Determine the [X, Y] coordinate at the center of the cell enclosing the given text.  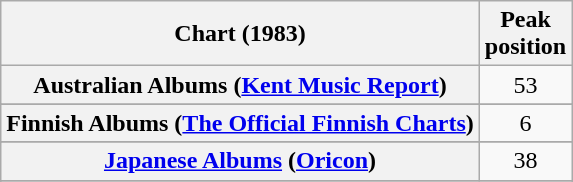
Chart (1983) [240, 34]
Peakposition [525, 34]
Japanese Albums (Oricon) [240, 161]
Finnish Albums (The Official Finnish Charts) [240, 123]
53 [525, 85]
Australian Albums (Kent Music Report) [240, 85]
6 [525, 123]
38 [525, 161]
